For the text-containing cell, return its midpoint in [x, y] coordinate format. 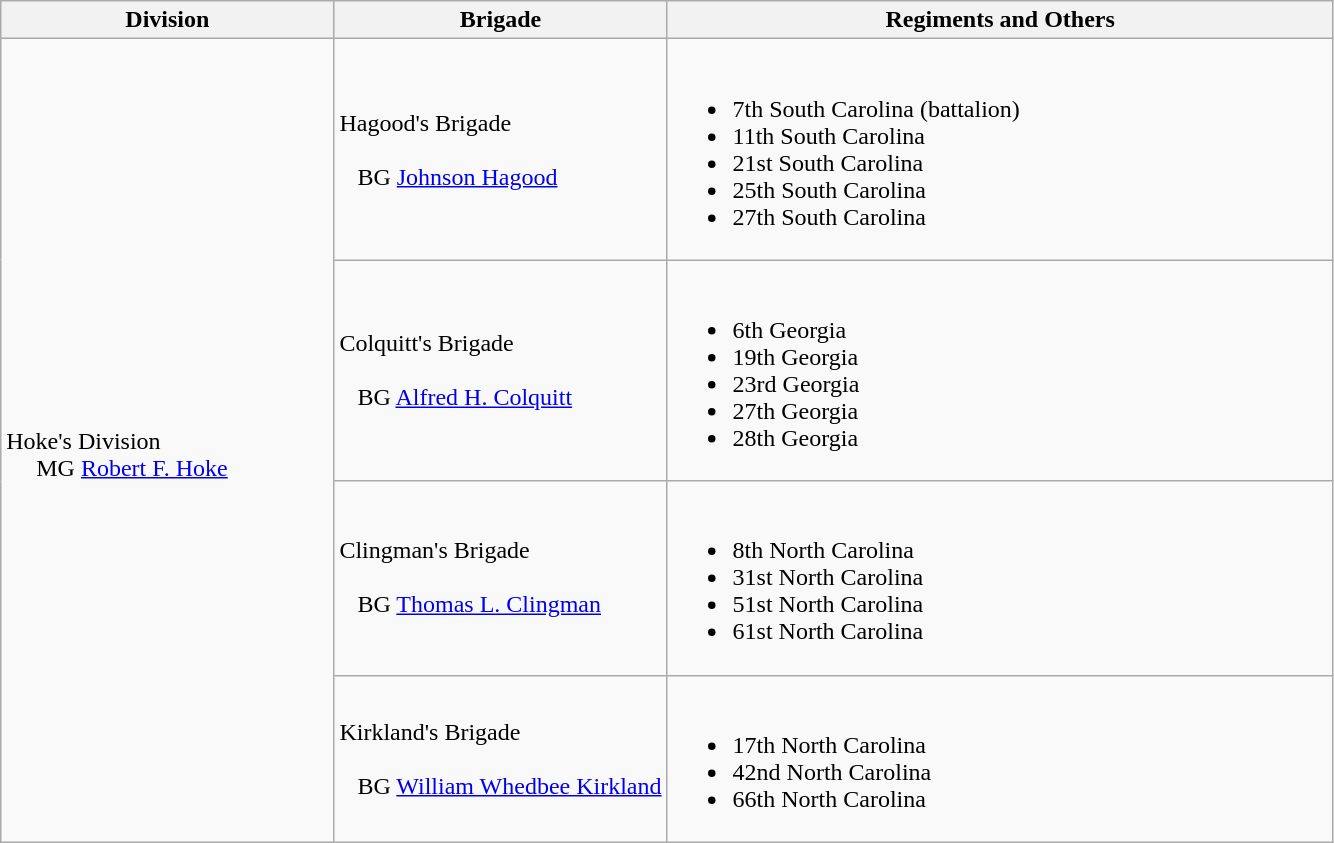
Brigade [500, 20]
Kirkland's Brigade BG William Whedbee Kirkland [500, 758]
Division [168, 20]
Hoke's Division MG Robert F. Hoke [168, 440]
7th South Carolina (battalion)11th South Carolina21st South Carolina25th South Carolina27th South Carolina [1000, 150]
6th Georgia19th Georgia23rd Georgia27th Georgia28th Georgia [1000, 370]
Clingman's Brigade BG Thomas L. Clingman [500, 578]
Hagood's Brigade BG Johnson Hagood [500, 150]
8th North Carolina31st North Carolina51st North Carolina61st North Carolina [1000, 578]
Regiments and Others [1000, 20]
17th North Carolina42nd North Carolina66th North Carolina [1000, 758]
Colquitt's Brigade BG Alfred H. Colquitt [500, 370]
